Pinpoint the cell where the given text exists, returning its [x, y] midpoint coordinate. 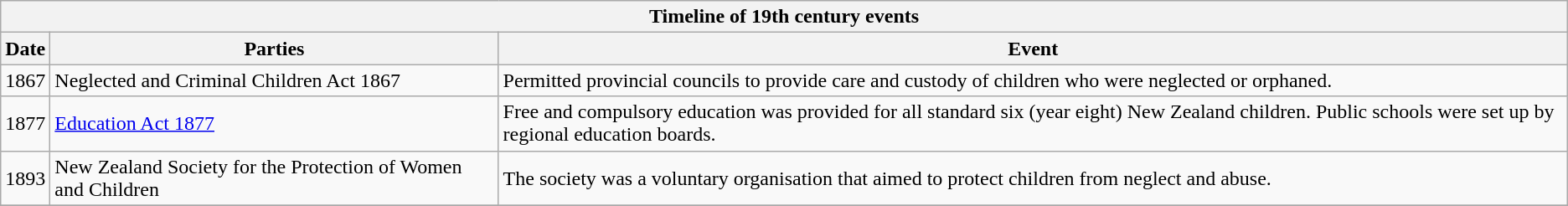
1877 [25, 124]
Neglected and Criminal Children Act 1867 [275, 80]
New Zealand Society for the Protection of Women and Children [275, 178]
Parties [275, 49]
Event [1033, 49]
1893 [25, 178]
The society was a voluntary organisation that aimed to protect children from neglect and abuse. [1033, 178]
Timeline of 19th century events [784, 17]
Date [25, 49]
1867 [25, 80]
Education Act 1877 [275, 124]
Permitted provincial councils to provide care and custody of children who were neglected or orphaned. [1033, 80]
